Detect which cell encompasses the target text, then output its (X, Y) center coordinate. 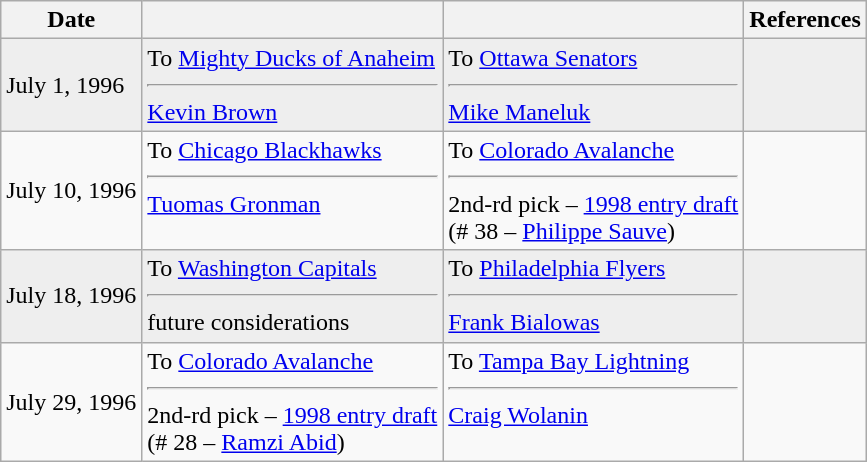
July 29, 1996 (72, 402)
To Mighty Ducks of AnaheimKevin Brown (292, 85)
To Washington Capitalsfuture considerations (292, 296)
To Ottawa SenatorsMike Maneluk (594, 85)
To Chicago BlackhawksTuomas Gronman (292, 190)
July 18, 1996 (72, 296)
July 10, 1996 (72, 190)
Date (72, 20)
References (806, 20)
July 1, 1996 (72, 85)
To Colorado Avalanche2nd-rd pick – 1998 entry draft(# 38 – Philippe Sauve) (594, 190)
To Colorado Avalanche2nd-rd pick – 1998 entry draft(# 28 – Ramzi Abid) (292, 402)
To Philadelphia FlyersFrank Bialowas (594, 296)
To Tampa Bay LightningCraig Wolanin (594, 402)
